Identify which cell holds the provided text, then report its (X, Y) central coordinate. 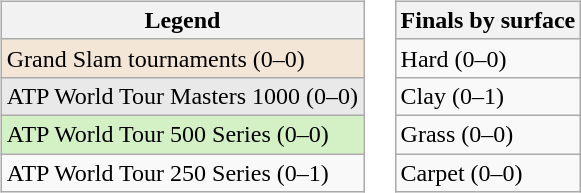
Carpet (0–0) (488, 173)
ATP World Tour Masters 1000 (0–0) (182, 96)
Finals by surface (488, 20)
ATP World Tour 500 Series (0–0) (182, 134)
Grass (0–0) (488, 134)
Legend (182, 20)
ATP World Tour 250 Series (0–1) (182, 173)
Clay (0–1) (488, 96)
Grand Slam tournaments (0–0) (182, 58)
Hard (0–0) (488, 58)
